Return (x, y) of the center of cell containing provided text 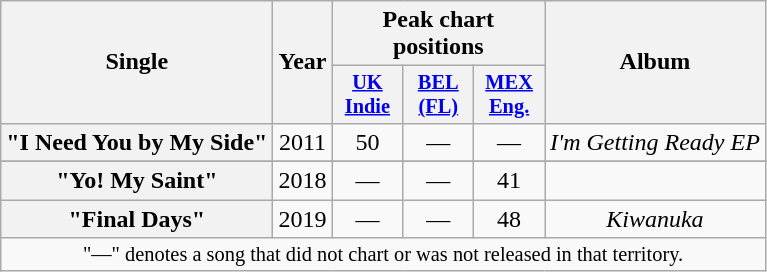
2019 (302, 219)
41 (510, 181)
MEXEng. (510, 95)
48 (510, 219)
"Yo! My Saint" (137, 181)
"—" denotes a song that did not chart or was not released in that territory. (384, 255)
Kiwanuka (656, 219)
BEL(FL) (438, 95)
2018 (302, 181)
"I Need You by My Side" (137, 142)
"Final Days" (137, 219)
50 (368, 142)
I'm Getting Ready EP (656, 142)
2011 (302, 142)
UKIndie (368, 95)
Year (302, 62)
Album (656, 62)
Single (137, 62)
Peak chart positions (438, 34)
